Extract the [X, Y] coordinate from the center of the cell holding the provided text.  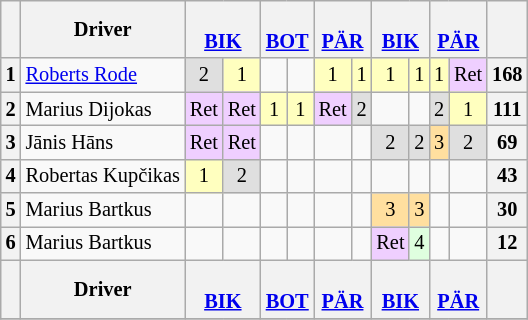
43 [507, 176]
30 [507, 210]
111 [507, 109]
Marius Dijokas [103, 109]
Roberts Rode [103, 75]
12 [507, 243]
168 [507, 75]
Jānis Hāns [103, 142]
Robertas Kupčikas [103, 176]
6 [11, 243]
69 [507, 142]
5 [11, 210]
